Scan for the cell matching the given text and deliver its (x, y) coordinate at center. 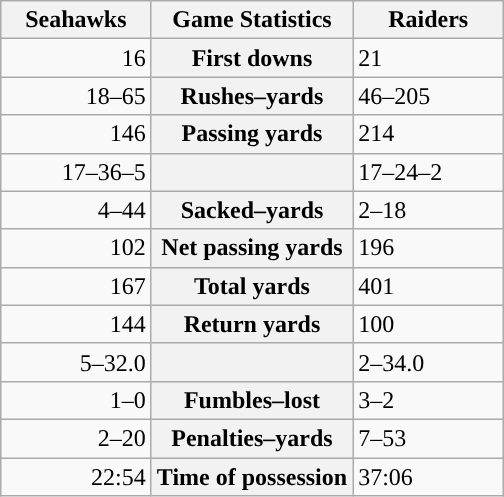
16 (76, 58)
4–44 (76, 210)
37:06 (428, 477)
401 (428, 286)
17–36–5 (76, 172)
Return yards (252, 324)
102 (76, 248)
2–20 (76, 438)
3–2 (428, 400)
196 (428, 248)
46–205 (428, 96)
Time of possession (252, 477)
2–34.0 (428, 362)
2–18 (428, 210)
18–65 (76, 96)
Rushes–yards (252, 96)
Seahawks (76, 20)
Passing yards (252, 134)
144 (76, 324)
Game Statistics (252, 20)
1–0 (76, 400)
Fumbles–lost (252, 400)
Net passing yards (252, 248)
First downs (252, 58)
Total yards (252, 286)
Sacked–yards (252, 210)
17–24–2 (428, 172)
Raiders (428, 20)
7–53 (428, 438)
167 (76, 286)
22:54 (76, 477)
146 (76, 134)
214 (428, 134)
Penalties–yards (252, 438)
5–32.0 (76, 362)
21 (428, 58)
100 (428, 324)
